Identify which cell holds the provided text, then report its (X, Y) central coordinate. 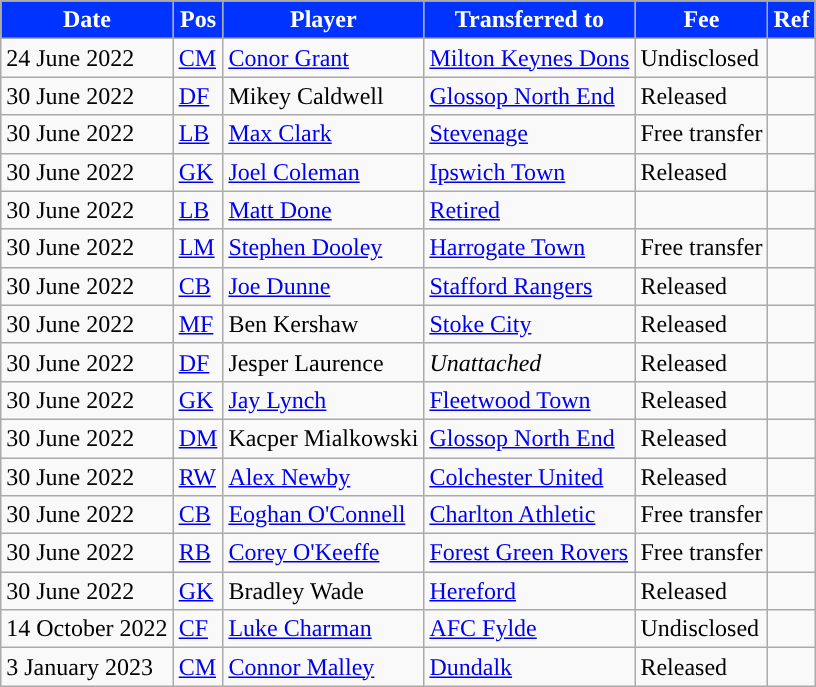
Fleetwood Town (530, 400)
Kacper Mialkowski (324, 438)
Ipswich Town (530, 172)
AFC Fylde (530, 629)
Dundalk (530, 667)
3 January 2023 (87, 667)
Unattached (530, 362)
Stephen Dooley (324, 248)
RW (198, 477)
Bradley Wade (324, 591)
Charlton Athletic (530, 515)
Pos (198, 20)
14 October 2022 (87, 629)
Jay Lynch (324, 400)
Max Clark (324, 134)
Milton Keynes Dons (530, 58)
MF (198, 324)
Player (324, 20)
Ben Kershaw (324, 324)
Transferred to (530, 20)
Matt Done (324, 210)
CF (198, 629)
Mikey Caldwell (324, 96)
Eoghan O'Connell (324, 515)
Connor Malley (324, 667)
Alex Newby (324, 477)
RB (198, 553)
Retired (530, 210)
Stevenage (530, 134)
24 June 2022 (87, 58)
Stoke City (530, 324)
Colchester United (530, 477)
Hereford (530, 591)
Ref (792, 20)
Date (87, 20)
Fee (702, 20)
Conor Grant (324, 58)
LM (198, 248)
Corey O'Keeffe (324, 553)
Stafford Rangers (530, 286)
Luke Charman (324, 629)
Joe Dunne (324, 286)
DM (198, 438)
Forest Green Rovers (530, 553)
Harrogate Town (530, 248)
Joel Coleman (324, 172)
Jesper Laurence (324, 362)
